Capture the cell that displays the provided text and extract its (X, Y) central coordinate. 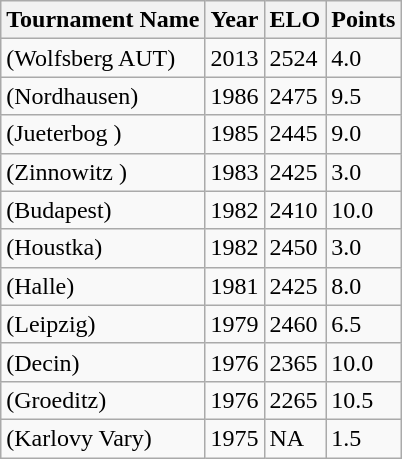
2475 (295, 96)
2524 (295, 58)
(Budapest) (103, 210)
1983 (234, 172)
(Groeditz) (103, 400)
ELO (295, 20)
4.0 (364, 58)
1986 (234, 96)
9.0 (364, 134)
Year (234, 20)
2460 (295, 324)
2265 (295, 400)
(Houstka) (103, 248)
2013 (234, 58)
Points (364, 20)
1979 (234, 324)
1981 (234, 286)
10.5 (364, 400)
2410 (295, 210)
Tournament Name (103, 20)
(Halle) (103, 286)
1.5 (364, 438)
(Wolfsberg AUT) (103, 58)
1975 (234, 438)
2450 (295, 248)
(Karlovy Vary) (103, 438)
(Jueterbog ) (103, 134)
(Nordhausen) (103, 96)
9.5 (364, 96)
(Zinnowitz ) (103, 172)
8.0 (364, 286)
NA (295, 438)
2365 (295, 362)
1985 (234, 134)
6.5 (364, 324)
(Decin) (103, 362)
(Leipzig) (103, 324)
2445 (295, 134)
